Output the [X, Y] coordinate of the center of the cell containing the given text.  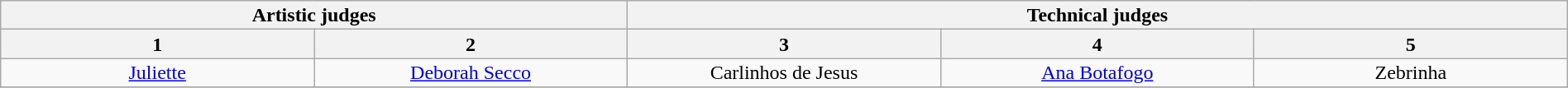
Technical judges [1098, 15]
3 [784, 44]
5 [1411, 44]
Carlinhos de Jesus [784, 72]
Artistic judges [314, 15]
Ana Botafogo [1097, 72]
Deborah Secco [471, 72]
Juliette [157, 72]
1 [157, 44]
4 [1097, 44]
Zebrinha [1411, 72]
2 [471, 44]
